Find where the given text appears and provide that cell's center as (X, Y) coordinate. 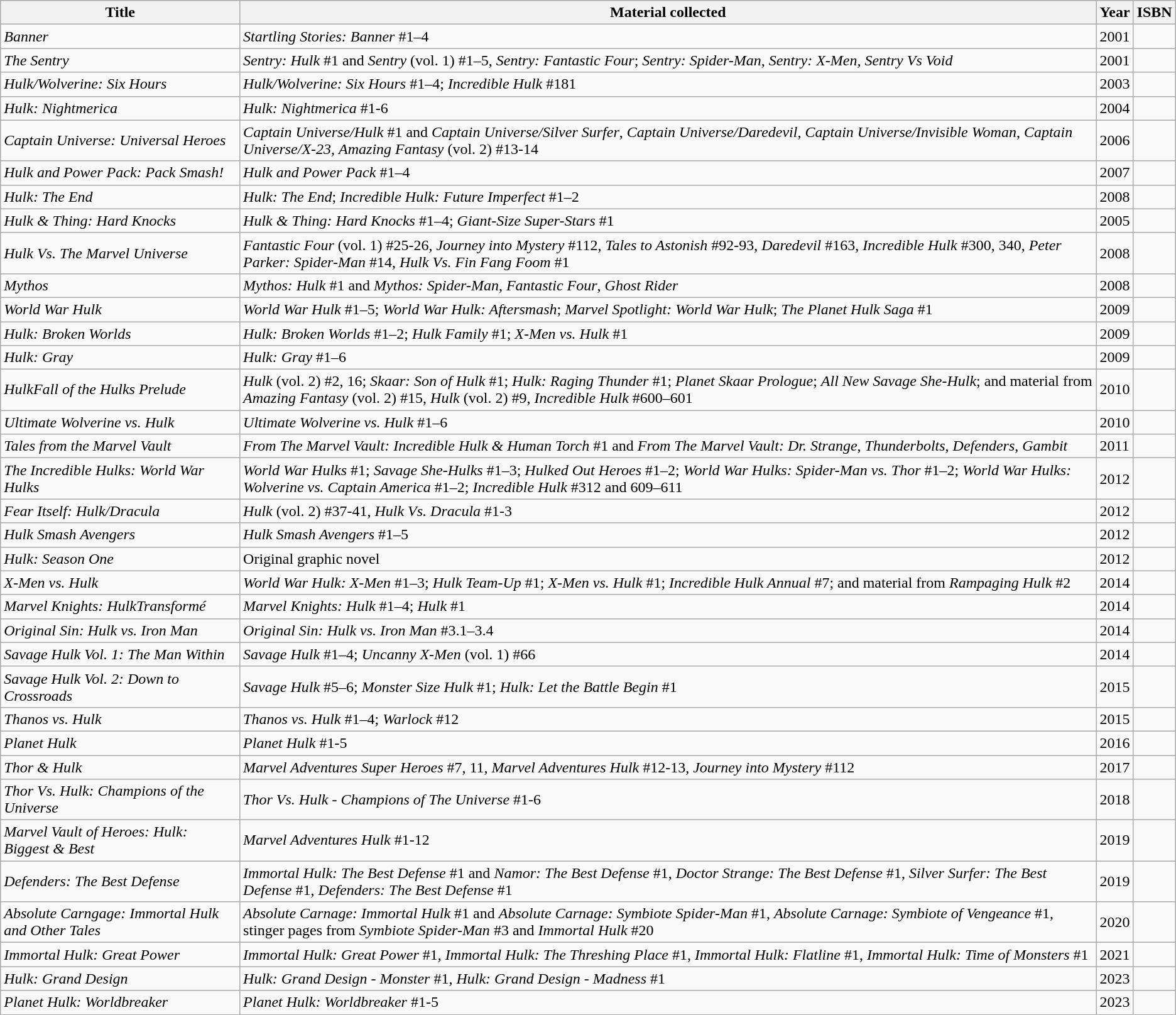
2017 (1114, 767)
Hulk: Gray (121, 358)
Planet Hulk (121, 743)
Banner (121, 36)
2006 (1114, 141)
Thor Vs. Hulk: Champions of the Universe (121, 799)
Hulk: The End (121, 197)
Mythos (121, 285)
2011 (1114, 446)
Hulk and Power Pack #1–4 (668, 173)
2018 (1114, 799)
Savage Hulk #1–4; Uncanny X-Men (vol. 1) #66 (668, 654)
Hulk/Wolverine: Six Hours #1–4; Incredible Hulk #181 (668, 84)
Savage Hulk Vol. 2: Down to Crossroads (121, 686)
Year (1114, 13)
Hulk: Broken Worlds (121, 334)
Original Sin: Hulk vs. Iron Man #3.1–3.4 (668, 630)
Thanos vs. Hulk (121, 719)
Marvel Adventures Hulk #1-12 (668, 841)
2007 (1114, 173)
Hulk/Wolverine: Six Hours (121, 84)
Tales from the Marvel Vault (121, 446)
Hulk: Gray #1–6 (668, 358)
Hulk Smash Avengers #1–5 (668, 535)
Savage Hulk Vol. 1: The Man Within (121, 654)
ISBN (1155, 13)
Marvel Knights: Hulk #1–4; Hulk #1 (668, 606)
From The Marvel Vault: Incredible Hulk & Human Torch #1 and From The Marvel Vault: Dr. Strange, Thunderbolts, Defenders, Gambit (668, 446)
Hulk: Nightmerica (121, 108)
Hulk: Grand Design - Monster #1, Hulk: Grand Design - Madness #1 (668, 979)
Thor Vs. Hulk - Champions of The Universe #1-6 (668, 799)
Immortal Hulk: Great Power (121, 955)
The Incredible Hulks: World War Hulks (121, 479)
Planet Hulk: Worldbreaker (121, 1002)
Title (121, 13)
Marvel Adventures Super Heroes #7, 11, Marvel Adventures Hulk #12-13, Journey into Mystery #112 (668, 767)
2004 (1114, 108)
Marvel Knights: HulkTransformé (121, 606)
2020 (1114, 923)
The Sentry (121, 60)
Material collected (668, 13)
Hulk and Power Pack: Pack Smash! (121, 173)
Sentry: Hulk #1 and Sentry (vol. 1) #1–5, Sentry: Fantastic Four; Sentry: Spider-Man, Sentry: X-Men, Sentry Vs Void (668, 60)
Hulk: Grand Design (121, 979)
2016 (1114, 743)
Startling Stories: Banner #1–4 (668, 36)
Planet Hulk: Worldbreaker #1-5 (668, 1002)
Thor & Hulk (121, 767)
World War Hulk (121, 309)
2005 (1114, 221)
Marvel Vault of Heroes: Hulk: Biggest & Best (121, 841)
2003 (1114, 84)
Ultimate Wolverine vs. Hulk (121, 422)
Hulk: Nightmerica #1-6 (668, 108)
Savage Hulk #5–6; Monster Size Hulk #1; Hulk: Let the Battle Begin #1 (668, 686)
Hulk & Thing: Hard Knocks (121, 221)
Hulk & Thing: Hard Knocks #1–4; Giant-Size Super-Stars #1 (668, 221)
Original Sin: Hulk vs. Iron Man (121, 630)
Hulk: Broken Worlds #1–2; Hulk Family #1; X-Men vs. Hulk #1 (668, 334)
Captain Universe: Universal Heroes (121, 141)
Fear Itself: Hulk/Dracula (121, 511)
Hulk: The End; Incredible Hulk: Future Imperfect #1–2 (668, 197)
2021 (1114, 955)
Hulk Vs. The Marvel Universe (121, 253)
Hulk: Season One (121, 559)
Absolute Carngage: Immortal Hulk and Other Tales (121, 923)
Ultimate Wolverine vs. Hulk #1–6 (668, 422)
Defenders: The Best Defense (121, 881)
Mythos: Hulk #1 and Mythos: Spider-Man, Fantastic Four, Ghost Rider (668, 285)
Planet Hulk #1-5 (668, 743)
HulkFall of the Hulks Prelude (121, 390)
Thanos vs. Hulk #1–4; Warlock #12 (668, 719)
World War Hulk #1–5; World War Hulk: Aftersmash; Marvel Spotlight: World War Hulk; The Planet Hulk Saga #1 (668, 309)
World War Hulk: X-Men #1–3; Hulk Team-Up #1; X-Men vs. Hulk #1; Incredible Hulk Annual #7; and material from Rampaging Hulk #2 (668, 583)
Hulk Smash Avengers (121, 535)
Immortal Hulk: Great Power #1, Immortal Hulk: The Threshing Place #1, Immortal Hulk: Flatline #1, Immortal Hulk: Time of Monsters #1 (668, 955)
X-Men vs. Hulk (121, 583)
Hulk (vol. 2) #37-41, Hulk Vs. Dracula #1-3 (668, 511)
Original graphic novel (668, 559)
